Provide the (x, y) coordinate of the cell's center where the given text is located.  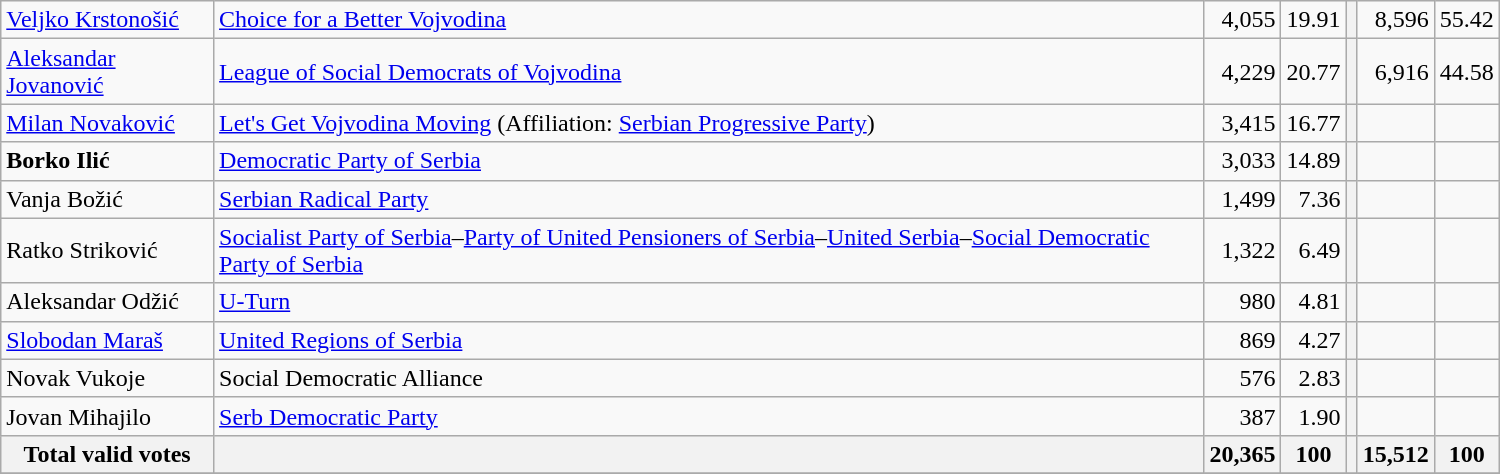
4.27 (1314, 340)
1,322 (1242, 250)
Democratic Party of Serbia (709, 161)
4,229 (1242, 72)
Socialist Party of Serbia–Party of United Pensioners of Serbia–United Serbia–Social Democratic Party of Serbia (709, 250)
15,512 (1396, 454)
55.42 (1466, 20)
44.58 (1466, 72)
3,033 (1242, 161)
4,055 (1242, 20)
Aleksandar Odžić (108, 302)
Borko Ilić (108, 161)
14.89 (1314, 161)
United Regions of Serbia (709, 340)
Veljko Krstonošić (108, 20)
980 (1242, 302)
League of Social Democrats of Vojvodina (709, 72)
Serb Democratic Party (709, 416)
6.49 (1314, 250)
387 (1242, 416)
19.91 (1314, 20)
Aleksandar Jovanović (108, 72)
Serbian Radical Party (709, 199)
Vanja Božić (108, 199)
8,596 (1396, 20)
Social Democratic Alliance (709, 378)
20,365 (1242, 454)
1,499 (1242, 199)
2.83 (1314, 378)
576 (1242, 378)
869 (1242, 340)
Novak Vukoje (108, 378)
Jovan Mihajilo (108, 416)
20.77 (1314, 72)
4.81 (1314, 302)
Milan Novaković (108, 123)
U-Turn (709, 302)
6,916 (1396, 72)
7.36 (1314, 199)
Ratko Striković (108, 250)
Slobodan Maraš (108, 340)
Choice for a Better Vojvodina (709, 20)
16.77 (1314, 123)
Total valid votes (108, 454)
Let's Get Vojvodina Moving (Affiliation: Serbian Progressive Party) (709, 123)
3,415 (1242, 123)
1.90 (1314, 416)
